Provide the [X, Y] coordinate of the cell's center where the given text is located.  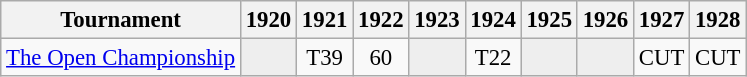
Tournament [121, 20]
The Open Championship [121, 58]
1922 [381, 20]
1927 [661, 20]
T39 [325, 58]
1921 [325, 20]
1920 [268, 20]
1923 [437, 20]
T22 [493, 58]
60 [381, 58]
1924 [493, 20]
1926 [605, 20]
1925 [549, 20]
1928 [718, 20]
